Extract the [x, y] coordinate from the center of the cell holding the provided text.  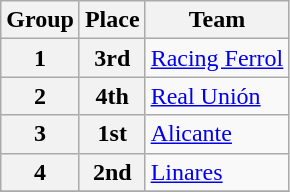
Place [112, 20]
4th [112, 96]
4 [40, 172]
Group [40, 20]
1 [40, 58]
2nd [112, 172]
3rd [112, 58]
Team [217, 20]
3 [40, 134]
2 [40, 96]
Real Unión [217, 96]
Linares [217, 172]
Alicante [217, 134]
Racing Ferrol [217, 58]
1st [112, 134]
